Search for the cell housing the specified text and yield its (X, Y) center coordinate. 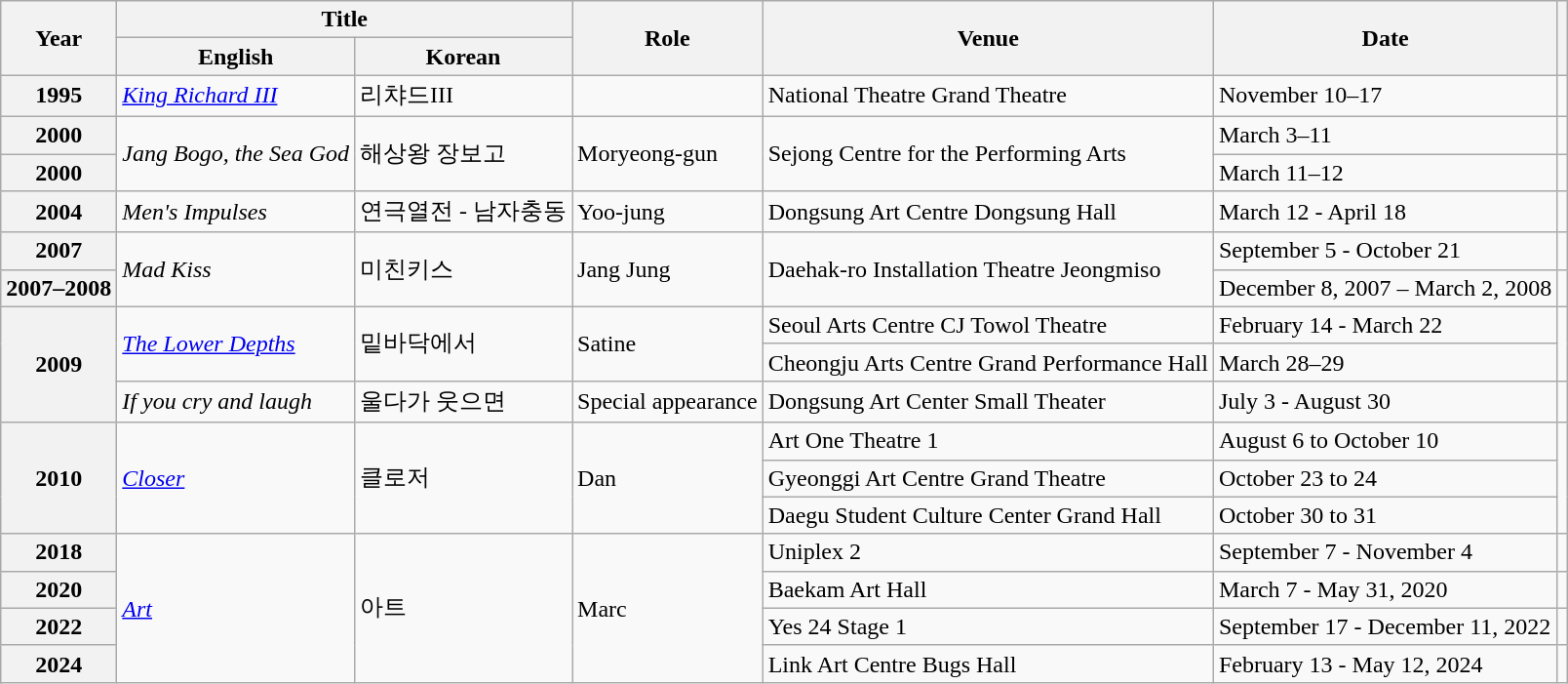
Art (236, 608)
Korean (462, 57)
Jang Bogo, the Sea God (236, 153)
Link Art Centre Bugs Hall (988, 664)
September 5 - October 21 (1385, 251)
Yoo-jung (668, 213)
2018 (59, 552)
해상왕 장보고 (462, 153)
Uniplex 2 (988, 552)
Dan (668, 478)
Moryeong-gun (668, 153)
리챠드III (462, 96)
March 3–11 (1385, 135)
Dongsung Art Centre Dongsung Hall (988, 213)
September 17 - December 11, 2022 (1385, 626)
March 12 - April 18 (1385, 213)
2024 (59, 664)
English (236, 57)
2007–2008 (59, 288)
Yes 24 Stage 1 (988, 626)
February 13 - May 12, 2024 (1385, 664)
Title (345, 20)
September 7 - November 4 (1385, 552)
2010 (59, 478)
밑바닥에서 (462, 343)
클로저 (462, 478)
Sejong Centre for the Performing Arts (988, 153)
2022 (59, 626)
December 8, 2007 – March 2, 2008 (1385, 288)
Venue (988, 38)
March 28–29 (1385, 362)
March 11–12 (1385, 173)
Marc (668, 608)
Satine (668, 343)
Seoul Arts Centre CJ Towol Theatre (988, 325)
Dongsung Art Center Small Theater (988, 402)
연극열전 - 남자충동 (462, 213)
Jang Jung (668, 269)
Date (1385, 38)
Daegu Student Culture Center Grand Hall (988, 515)
The Lower Depths (236, 343)
March 7 - May 31, 2020 (1385, 589)
미친키스 (462, 269)
2007 (59, 251)
Closer (236, 478)
National Theatre Grand Theatre (988, 96)
Year (59, 38)
Gyeonggi Art Centre Grand Theatre (988, 478)
1995 (59, 96)
Cheongju Arts Centre Grand Performance Hall (988, 362)
Art One Theatre 1 (988, 441)
Baekam Art Hall (988, 589)
If you cry and laugh (236, 402)
July 3 - August 30 (1385, 402)
King Richard III (236, 96)
Mad Kiss (236, 269)
아트 (462, 608)
February 14 - March 22 (1385, 325)
2009 (59, 365)
Daehak-ro Installation Theatre Jeongmiso (988, 269)
August 6 to October 10 (1385, 441)
Special appearance (668, 402)
November 10–17 (1385, 96)
October 23 to 24 (1385, 478)
Men's Impulses (236, 213)
2020 (59, 589)
Role (668, 38)
2004 (59, 213)
October 30 to 31 (1385, 515)
울다가 웃으면 (462, 402)
